Search for the cell housing the specified text and yield its (x, y) center coordinate. 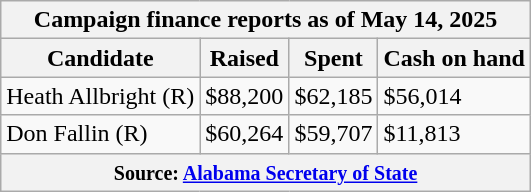
Spent (334, 58)
$56,014 (454, 96)
Heath Allbright (R) (100, 96)
Source: Alabama Secretary of State (266, 172)
$60,264 (244, 134)
Candidate (100, 58)
Don Fallin (R) (100, 134)
$62,185 (334, 96)
Raised (244, 58)
$59,707 (334, 134)
$11,813 (454, 134)
Cash on hand (454, 58)
Campaign finance reports as of May 14, 2025 (266, 20)
$88,200 (244, 96)
